Extract the [X, Y] coordinate from the center of the cell holding the provided text.  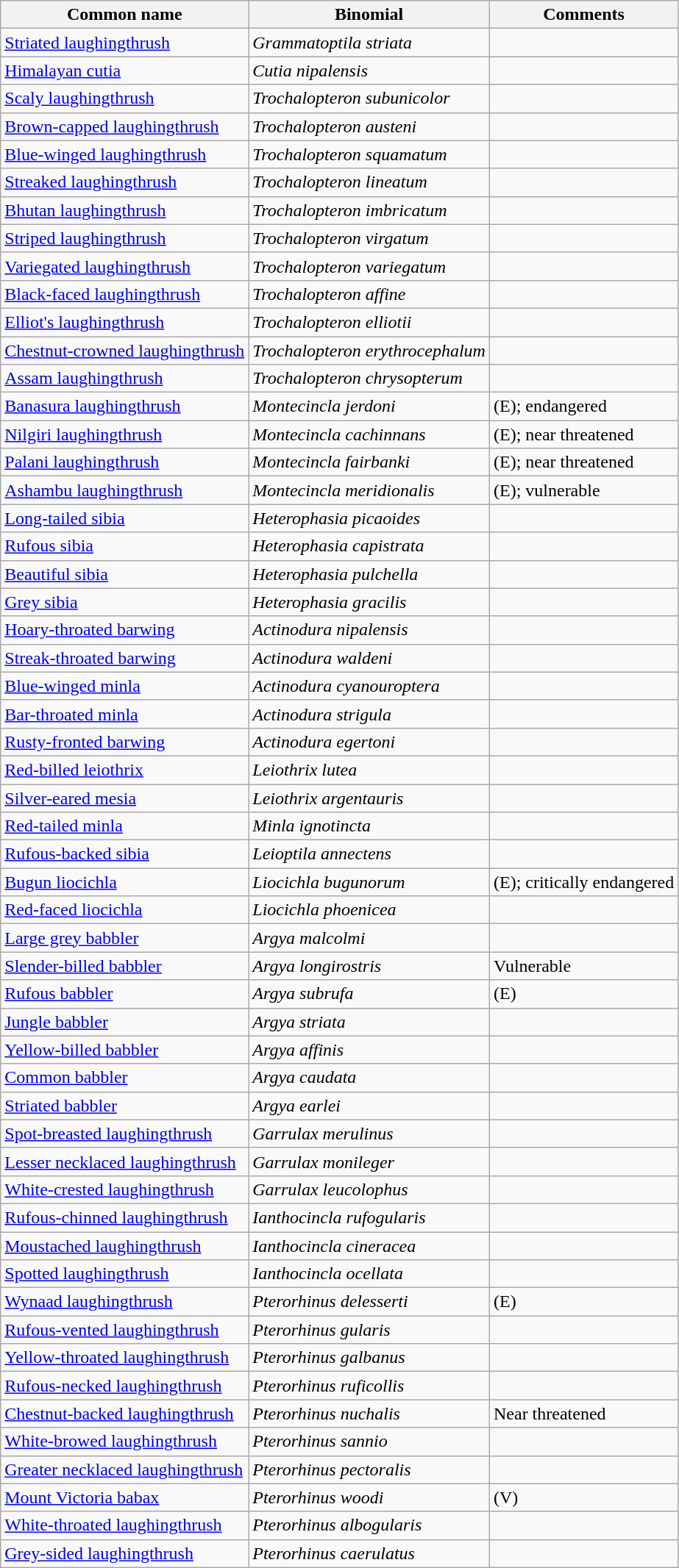
Variegated laughingthrush [125, 266]
Trochalopteron elliotii [369, 322]
Blue-winged minla [125, 686]
Slender-billed babbler [125, 966]
Trochalopteron erythrocephalum [369, 351]
Trochalopteron virgatum [369, 238]
Nilgiri laughingthrush [125, 434]
Pterorhinus nuchalis [369, 1414]
Striated laughingthrush [125, 43]
Minla ignotincta [369, 826]
Himalayan cutia [125, 71]
Rufous sibia [125, 546]
Pterorhinus sannio [369, 1442]
Argya affinis [369, 1050]
Chestnut-backed laughingthrush [125, 1414]
Striped laughingthrush [125, 238]
Grey-sided laughingthrush [125, 1553]
Rufous-backed sibia [125, 854]
Trochalopteron squamatum [369, 154]
Silver-eared mesia [125, 798]
Red-faced liocichla [125, 910]
Montecincla jerdoni [369, 407]
Actinodura strigula [369, 714]
Actinodura egertoni [369, 742]
Pterorhinus caerulatus [369, 1553]
Argya earlei [369, 1106]
Near threatened [583, 1414]
Garrulax monileger [369, 1161]
Scaly laughingthrush [125, 99]
Leioptila annectens [369, 854]
(E); vulnerable [583, 490]
Black-faced laughingthrush [125, 294]
White-throated laughingthrush [125, 1525]
Spotted laughingthrush [125, 1274]
Striated babbler [125, 1106]
Pterorhinus ruficollis [369, 1386]
Actinodura cyanouroptera [369, 686]
Pterorhinus albogularis [369, 1525]
Yellow-throated laughingthrush [125, 1358]
Beautiful sibia [125, 574]
Argya longirostris [369, 966]
Garrulax merulinus [369, 1134]
Argya striata [369, 1022]
Spot-breasted laughingthrush [125, 1134]
Yellow-billed babbler [125, 1050]
Moustached laughingthrush [125, 1246]
Trochalopteron chrysopterum [369, 379]
Garrulax leucolophus [369, 1189]
Large grey babbler [125, 938]
White-browed laughingthrush [125, 1442]
Blue-winged laughingthrush [125, 154]
Common name [125, 15]
Trochalopteron lineatum [369, 182]
Streak-throated barwing [125, 658]
Rufous-vented laughingthrush [125, 1330]
Actinodura nipalensis [369, 630]
Rusty-fronted barwing [125, 742]
Argya malcolmi [369, 938]
Greater necklaced laughingthrush [125, 1469]
Trochalopteron variegatum [369, 266]
Actinodura waldeni [369, 658]
Bhutan laughingthrush [125, 210]
Grammatoptila striata [369, 43]
Long-tailed sibia [125, 518]
Bar-throated minla [125, 714]
Ashambu laughingthrush [125, 490]
Rufous-necked laughingthrush [125, 1386]
Rufous babbler [125, 994]
Rufous-chinned laughingthrush [125, 1217]
Heterophasia gracilis [369, 602]
Jungle babbler [125, 1022]
Leiothrix lutea [369, 770]
Leiothrix argentauris [369, 798]
Trochalopteron austeni [369, 126]
(E); endangered [583, 407]
Comments [583, 15]
Common babbler [125, 1078]
Liocichla phoenicea [369, 910]
Hoary-throated barwing [125, 630]
Red-tailed minla [125, 826]
Trochalopteron affine [369, 294]
(V) [583, 1497]
Pterorhinus pectoralis [369, 1469]
Mount Victoria babax [125, 1497]
Ianthocincla rufogularis [369, 1217]
Brown-capped laughingthrush [125, 126]
Pterorhinus delesserti [369, 1302]
Streaked laughingthrush [125, 182]
Banasura laughingthrush [125, 407]
Wynaad laughingthrush [125, 1302]
Heterophasia capistrata [369, 546]
Grey sibia [125, 602]
Vulnerable [583, 966]
Trochalopteron imbricatum [369, 210]
Heterophasia picaoides [369, 518]
Montecincla meridionalis [369, 490]
Pterorhinus gularis [369, 1330]
Assam laughingthrush [125, 379]
Argya caudata [369, 1078]
White-crested laughingthrush [125, 1189]
Montecincla cachinnans [369, 434]
(E); critically endangered [583, 882]
Cutia nipalensis [369, 71]
Binomial [369, 15]
Palani laughingthrush [125, 462]
Chestnut-crowned laughingthrush [125, 351]
Argya subrufa [369, 994]
Bugun liocichla [125, 882]
Liocichla bugunorum [369, 882]
Ianthocincla ocellata [369, 1274]
Heterophasia pulchella [369, 574]
Pterorhinus galbanus [369, 1358]
Lesser necklaced laughingthrush [125, 1161]
Montecincla fairbanki [369, 462]
Red-billed leiothrix [125, 770]
Elliot's laughingthrush [125, 322]
Pterorhinus woodi [369, 1497]
Ianthocincla cineracea [369, 1246]
Trochalopteron subunicolor [369, 99]
